Pinpoint the cell where the given text exists, returning its [x, y] midpoint coordinate. 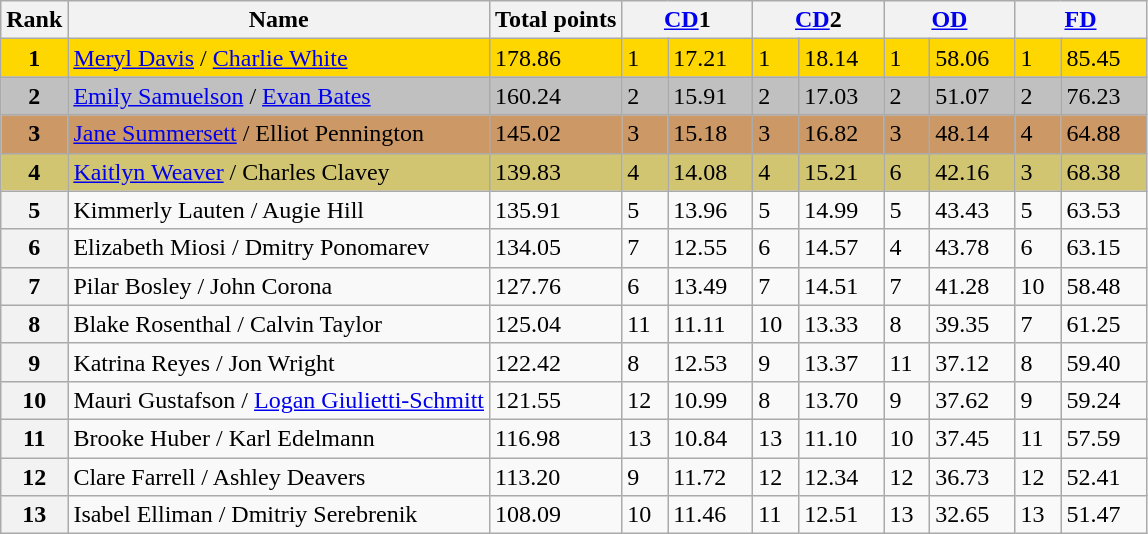
Kimmerly Lauten / Augie Hill [279, 210]
11.11 [710, 324]
12.55 [710, 248]
134.05 [556, 248]
11.10 [842, 438]
59.24 [1104, 400]
Isabel Elliman / Dmitriy Serebrenik [279, 515]
OD [950, 20]
Rank [34, 20]
113.20 [556, 477]
64.88 [1104, 134]
17.03 [842, 96]
15.18 [710, 134]
13.37 [842, 362]
51.47 [1104, 515]
127.76 [556, 286]
122.42 [556, 362]
Blake Rosenthal / Calvin Taylor [279, 324]
10.99 [710, 400]
76.23 [1104, 96]
16.82 [842, 134]
42.16 [972, 172]
43.78 [972, 248]
15.21 [842, 172]
12.51 [842, 515]
18.14 [842, 58]
CD2 [818, 20]
37.12 [972, 362]
Mauri Gustafson / Logan Giulietti-Schmitt [279, 400]
85.45 [1104, 58]
11.46 [710, 515]
Pilar Bosley / John Corona [279, 286]
Emily Samuelson / Evan Bates [279, 96]
13.33 [842, 324]
14.08 [710, 172]
13.70 [842, 400]
63.15 [1104, 248]
57.59 [1104, 438]
Clare Farrell / Ashley Deavers [279, 477]
145.02 [556, 134]
61.25 [1104, 324]
14.57 [842, 248]
Brooke Huber / Karl Edelmann [279, 438]
CD1 [688, 20]
139.83 [556, 172]
32.65 [972, 515]
48.14 [972, 134]
160.24 [556, 96]
Name [279, 20]
13.49 [710, 286]
58.06 [972, 58]
FD [1080, 20]
10.84 [710, 438]
Total points [556, 20]
52.41 [1104, 477]
37.62 [972, 400]
Jane Summersett / Elliot Pennington [279, 134]
59.40 [1104, 362]
14.99 [842, 210]
12.53 [710, 362]
121.55 [556, 400]
108.09 [556, 515]
Kaitlyn Weaver / Charles Clavey [279, 172]
39.35 [972, 324]
116.98 [556, 438]
Meryl Davis / Charlie White [279, 58]
68.38 [1104, 172]
36.73 [972, 477]
15.91 [710, 96]
Katrina Reyes / Jon Wright [279, 362]
17.21 [710, 58]
13.96 [710, 210]
58.48 [1104, 286]
41.28 [972, 286]
63.53 [1104, 210]
43.43 [972, 210]
37.45 [972, 438]
178.86 [556, 58]
125.04 [556, 324]
14.51 [842, 286]
Elizabeth Miosi / Dmitry Ponomarev [279, 248]
11.72 [710, 477]
12.34 [842, 477]
135.91 [556, 210]
51.07 [972, 96]
